From the cell containing the given text, extract its center point as (X, Y) coordinate. 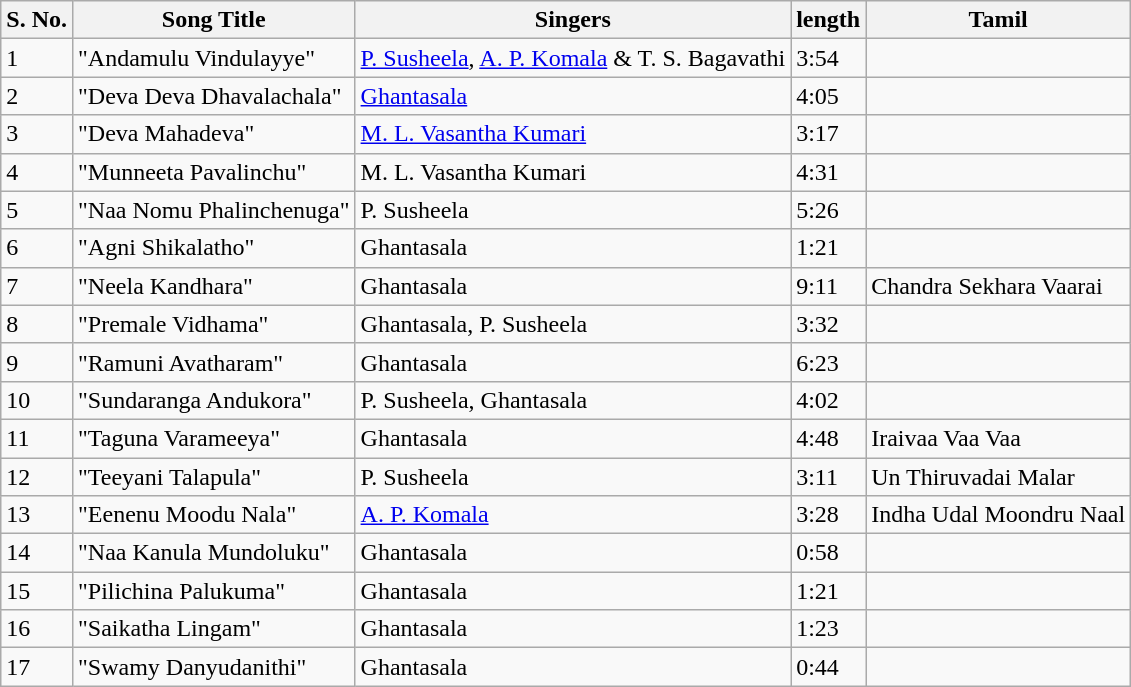
1:23 (828, 629)
"Naa Nomu Phalinchenuga" (214, 210)
Song Title (214, 20)
3:11 (828, 477)
"Neela Kandhara" (214, 286)
5:26 (828, 210)
4:05 (828, 96)
4:31 (828, 172)
9:11 (828, 286)
17 (37, 667)
"Deva Deva Dhavalachala" (214, 96)
"Munneeta Pavalinchu" (214, 172)
"Saikatha Lingam" (214, 629)
"Sundaranga Andukora" (214, 400)
"Naa Kanula Mundoluku" (214, 553)
5 (37, 210)
Ghantasala, P. Susheela (573, 324)
16 (37, 629)
7 (37, 286)
3:54 (828, 58)
3:32 (828, 324)
11 (37, 438)
3 (37, 134)
6:23 (828, 362)
A. P. Komala (573, 515)
2 (37, 96)
"Andamulu Vindulayye" (214, 58)
Singers (573, 20)
8 (37, 324)
"Pilichina Palukuma" (214, 591)
Indha Udal Moondru Naal (998, 515)
9 (37, 362)
"Ramuni Avatharam" (214, 362)
P. Susheela, A. P. Komala & T. S. Bagavathi (573, 58)
"Deva Mahadeva" (214, 134)
length (828, 20)
Tamil (998, 20)
"Agni Shikalatho" (214, 248)
4:02 (828, 400)
Un Thiruvadai Malar (998, 477)
"Taguna Varameeya" (214, 438)
6 (37, 248)
15 (37, 591)
"Teeyani Talapula" (214, 477)
14 (37, 553)
Chandra Sekhara Vaarai (998, 286)
P. Susheela, Ghantasala (573, 400)
12 (37, 477)
S. No. (37, 20)
3:17 (828, 134)
10 (37, 400)
"Eenenu Moodu Nala" (214, 515)
4:48 (828, 438)
Iraivaa Vaa Vaa (998, 438)
1 (37, 58)
0:58 (828, 553)
"Swamy Danyudanithi" (214, 667)
4 (37, 172)
13 (37, 515)
0:44 (828, 667)
"Premale Vidhama" (214, 324)
3:28 (828, 515)
